Extract the (X, Y) coordinate from the center of the cell holding the provided text.  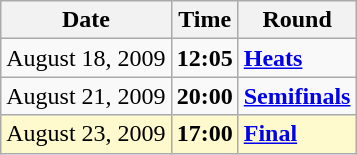
August 21, 2009 (86, 96)
August 23, 2009 (86, 134)
Heats (297, 58)
Round (297, 20)
Date (86, 20)
12:05 (204, 58)
August 18, 2009 (86, 58)
Final (297, 134)
20:00 (204, 96)
Time (204, 20)
Semifinals (297, 96)
17:00 (204, 134)
